Capture the cell that displays the provided text and extract its [x, y] central coordinate. 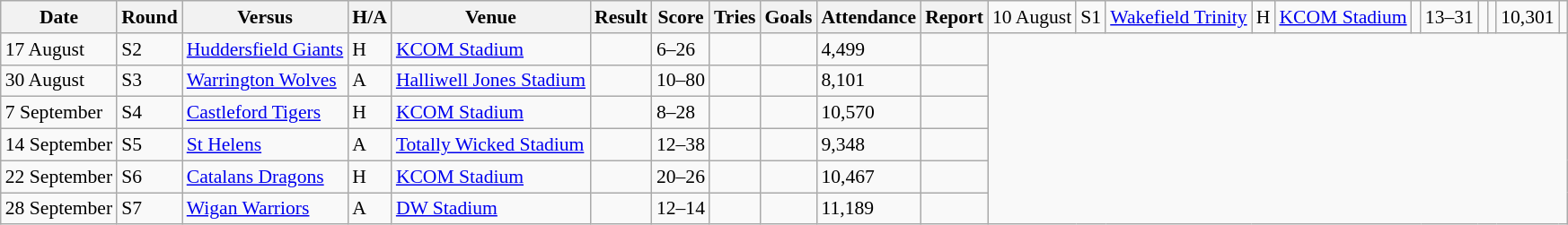
Versus [266, 17]
Catalans Dragons [266, 177]
Date [59, 17]
S4 [149, 113]
Tries [735, 17]
4,499 [868, 49]
12–14 [681, 209]
S7 [149, 209]
10,570 [868, 113]
6–26 [681, 49]
Warrington Wolves [266, 81]
7 September [59, 113]
11,189 [868, 209]
Result [621, 17]
Totally Wicked Stadium [490, 145]
20–26 [681, 177]
Score [681, 17]
22 September [59, 177]
St Helens [266, 145]
8,101 [868, 81]
DW Stadium [490, 209]
S3 [149, 81]
10,467 [868, 177]
9,348 [868, 145]
13–31 [1449, 17]
Halliwell Jones Stadium [490, 81]
S2 [149, 49]
17 August [59, 49]
Castleford Tigers [266, 113]
Attendance [868, 17]
14 September [59, 145]
H/A [370, 17]
Wakefield Trinity [1178, 17]
10,301 [1527, 17]
12–38 [681, 145]
10–80 [681, 81]
30 August [59, 81]
Goals [788, 17]
Huddersfield Giants [266, 49]
8–28 [681, 113]
Venue [490, 17]
28 September [59, 209]
S6 [149, 177]
S1 [1090, 17]
Round [149, 17]
Report [954, 17]
10 August [1032, 17]
Wigan Warriors [266, 209]
S5 [149, 145]
